Provide the [X, Y] coordinate of the cell's center where the given text is located.  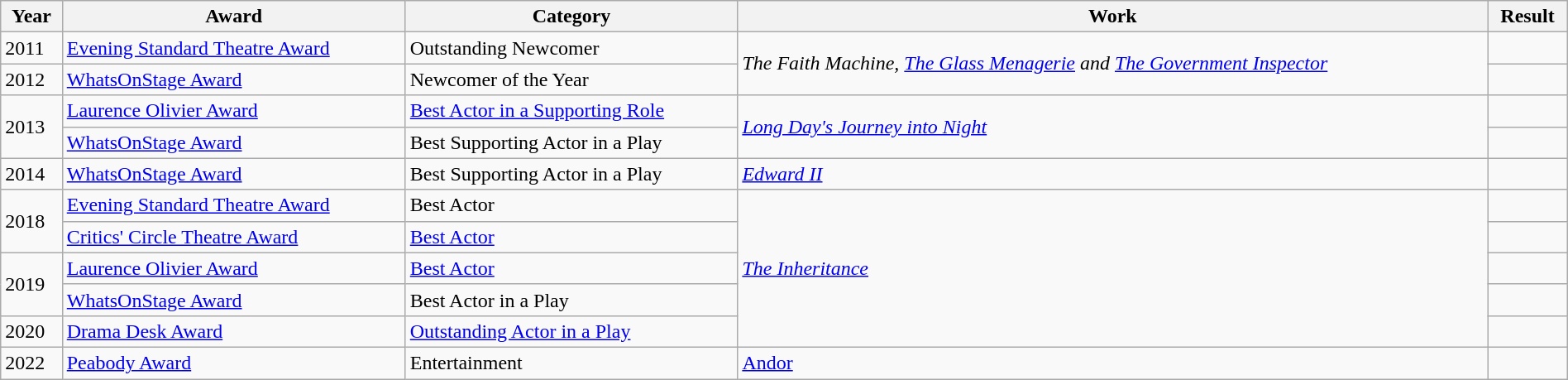
2018 [31, 221]
Category [571, 17]
Newcomer of the Year [571, 79]
Year [31, 17]
Critics' Circle Theatre Award [233, 237]
The Faith Machine, The Glass Menagerie and The Government Inspector [1113, 64]
Edward II [1113, 174]
2022 [31, 363]
Result [1527, 17]
Best Actor in a Supporting Role [571, 111]
Outstanding Newcomer [571, 48]
2011 [31, 48]
Peabody Award [233, 363]
Award [233, 17]
The Inheritance [1113, 268]
2013 [31, 127]
2012 [31, 79]
2020 [31, 331]
Drama Desk Award [233, 331]
Long Day's Journey into Night [1113, 127]
Outstanding Actor in a Play [571, 331]
Andor [1113, 363]
Work [1113, 17]
Best Actor in a Play [571, 300]
Entertainment [571, 363]
2019 [31, 284]
2014 [31, 174]
